Identify which cell holds the provided text, then report its (x, y) central coordinate. 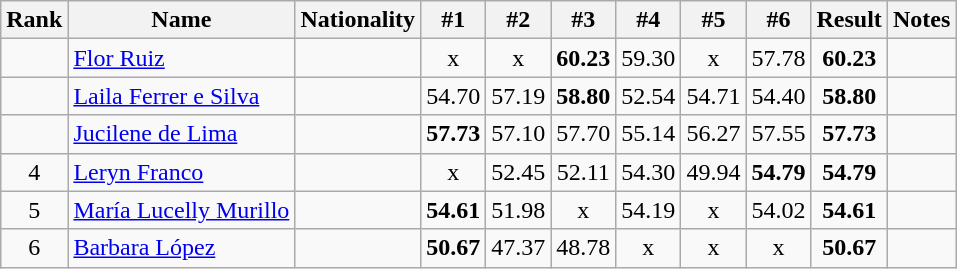
Barbara López (182, 248)
48.78 (584, 248)
#3 (584, 20)
#2 (518, 20)
#5 (714, 20)
47.37 (518, 248)
6 (34, 248)
Nationality (358, 20)
57.55 (778, 134)
55.14 (648, 134)
54.71 (714, 96)
52.45 (518, 172)
57.19 (518, 96)
Flor Ruiz (182, 58)
Notes (921, 20)
Result (849, 20)
María Lucelly Murillo (182, 210)
51.98 (518, 210)
49.94 (714, 172)
#6 (778, 20)
5 (34, 210)
54.70 (454, 96)
Laila Ferrer e Silva (182, 96)
57.10 (518, 134)
Jucilene de Lima (182, 134)
54.19 (648, 210)
56.27 (714, 134)
52.54 (648, 96)
57.78 (778, 58)
54.30 (648, 172)
54.40 (778, 96)
59.30 (648, 58)
#4 (648, 20)
4 (34, 172)
Leryn Franco (182, 172)
52.11 (584, 172)
#1 (454, 20)
Rank (34, 20)
54.02 (778, 210)
Name (182, 20)
57.70 (584, 134)
